Identify which cell holds the provided text, then report its [X, Y] central coordinate. 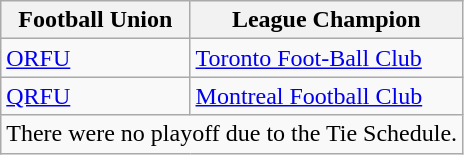
There were no playoff due to the Tie Schedule. [232, 134]
Montreal Football Club [326, 96]
League Champion [326, 20]
Football Union [96, 20]
Toronto Foot-Ball Club [326, 58]
QRFU [96, 96]
ORFU [96, 58]
